For the text-containing cell, return its midpoint in [x, y] coordinate format. 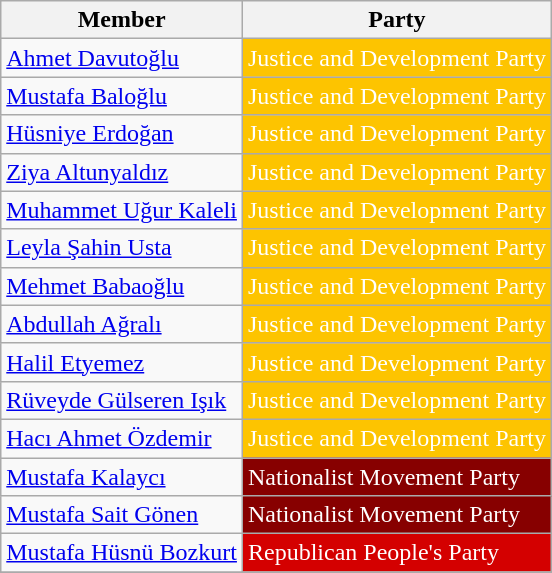
Mustafa Baloğlu [122, 96]
Ziya Altunyaldız [122, 172]
Muhammet Uğur Kaleli [122, 210]
Member [122, 20]
Rüveyde Gülseren Işık [122, 400]
Mustafa Hüsnü Bozkurt [122, 553]
Hacı Ahmet Özdemir [122, 438]
Abdullah Ağralı [122, 324]
Hüsniye Erdoğan [122, 134]
Halil Etyemez [122, 362]
Leyla Şahin Usta [122, 248]
Mustafa Sait Gönen [122, 515]
Mustafa Kalaycı [122, 477]
Republican People's Party [396, 553]
Ahmet Davutoğlu [122, 58]
Party [396, 20]
Mehmet Babaoğlu [122, 286]
